Search for the cell housing the specified text and yield its [x, y] center coordinate. 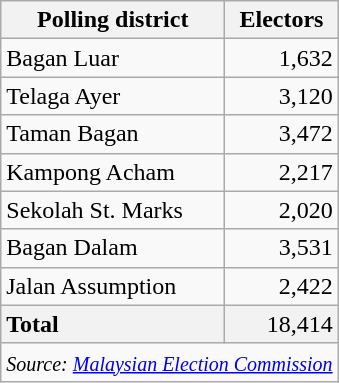
18,414 [282, 324]
2,422 [282, 286]
Sekolah St. Marks [113, 210]
Bagan Luar [113, 58]
Polling district [113, 20]
Bagan Dalam [113, 248]
3,531 [282, 248]
2,020 [282, 210]
1,632 [282, 58]
Electors [282, 20]
3,120 [282, 96]
Kampong Acham [113, 172]
Total [113, 324]
Jalan Assumption [113, 286]
3,472 [282, 134]
Taman Bagan [113, 134]
2,217 [282, 172]
Source: Malaysian Election Commission [170, 362]
Telaga Ayer [113, 96]
